Pinpoint the cell where the given text exists, returning its (X, Y) midpoint coordinate. 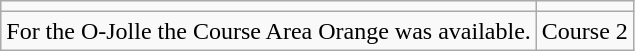
For the O-Jolle the Course Area Orange was available. (269, 31)
Course 2 (584, 31)
